Pinpoint the cell where the given text exists, returning its [x, y] midpoint coordinate. 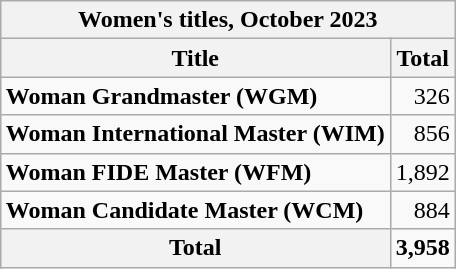
Women's titles, October 2023 [228, 20]
884 [422, 210]
Woman FIDE Master (WFM) [195, 172]
856 [422, 134]
Woman Grandmaster (WGM) [195, 96]
1,892 [422, 172]
Title [195, 58]
326 [422, 96]
3,958 [422, 248]
Woman Candidate Master (WCM) [195, 210]
Woman International Master (WIM) [195, 134]
